Identify which cell holds the provided text, then report its [x, y] central coordinate. 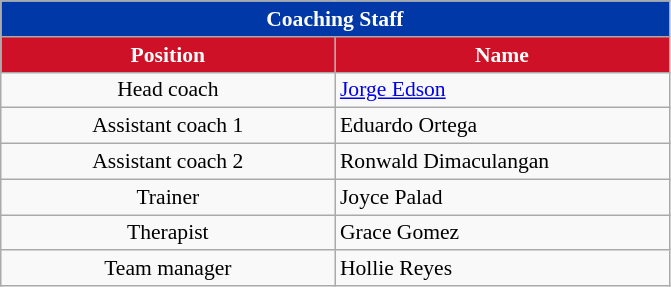
Head coach [168, 90]
Ronwald Dimaculangan [502, 162]
Therapist [168, 233]
Assistant coach 2 [168, 162]
Grace Gomez [502, 233]
Assistant coach 1 [168, 126]
Team manager [168, 269]
Position [168, 55]
Joyce Palad [502, 197]
Jorge Edson [502, 90]
Trainer [168, 197]
Eduardo Ortega [502, 126]
Coaching Staff [335, 19]
Name [502, 55]
Hollie Reyes [502, 269]
